Scan for the cell matching the given text and deliver its [X, Y] coordinate at center. 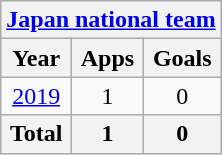
Total [36, 134]
Apps [108, 58]
Year [36, 58]
Goals [182, 58]
Japan national team [111, 20]
2019 [36, 96]
